For the text-containing cell, return its midpoint in [x, y] coordinate format. 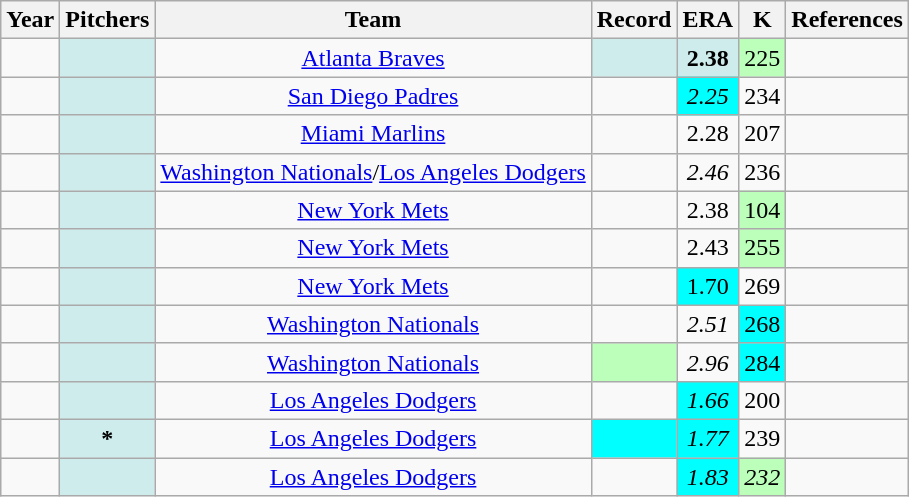
Pitchers [108, 20]
255 [762, 248]
2.51 [708, 324]
225 [762, 58]
* [108, 438]
Team [373, 20]
1.83 [708, 477]
San Diego Padres [373, 96]
1.77 [708, 438]
269 [762, 286]
284 [762, 362]
236 [762, 172]
268 [762, 324]
Year [30, 20]
1.66 [708, 400]
Record [634, 20]
2.43 [708, 248]
104 [762, 210]
2.25 [708, 96]
Miami Marlins [373, 134]
ERA [708, 20]
References [848, 20]
239 [762, 438]
2.96 [708, 362]
1.70 [708, 286]
232 [762, 477]
K [762, 20]
200 [762, 400]
2.28 [708, 134]
207 [762, 134]
234 [762, 96]
Atlanta Braves [373, 58]
Washington Nationals/Los Angeles Dodgers [373, 172]
2.46 [708, 172]
